Scan for the cell matching the given text and deliver its [x, y] coordinate at center. 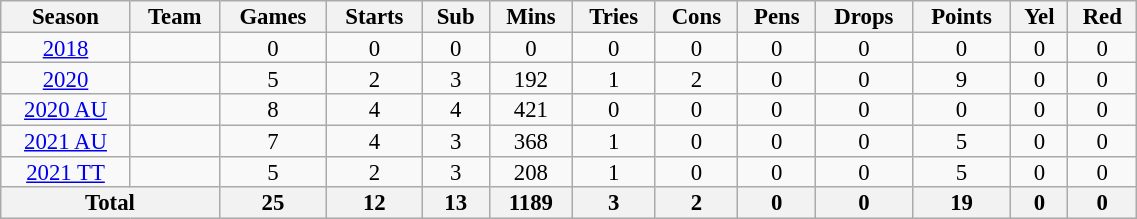
192 [530, 78]
2018 [66, 48]
Pens [777, 16]
Cons [696, 16]
1189 [530, 204]
2020 AU [66, 110]
421 [530, 110]
Games [273, 16]
2020 [66, 78]
208 [530, 172]
Yel [1040, 16]
19 [962, 204]
Total [110, 204]
Tries [613, 16]
25 [273, 204]
8 [273, 110]
13 [456, 204]
368 [530, 140]
Red [1102, 16]
Points [962, 16]
Season [66, 16]
7 [273, 140]
Mins [530, 16]
Starts [374, 16]
Team [174, 16]
Drops [864, 16]
12 [374, 204]
2021 AU [66, 140]
Sub [456, 16]
2021 TT [66, 172]
9 [962, 78]
